Extract the (x, y) coordinate from the center of the cell holding the provided text.  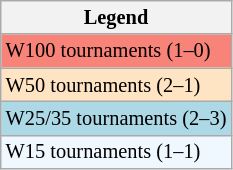
W15 tournaments (1–1) (116, 152)
Legend (116, 17)
W50 tournaments (2–1) (116, 85)
W100 tournaments (1–0) (116, 51)
W25/35 tournaments (2–3) (116, 118)
